Scan for the cell matching the given text and deliver its (x, y) coordinate at center. 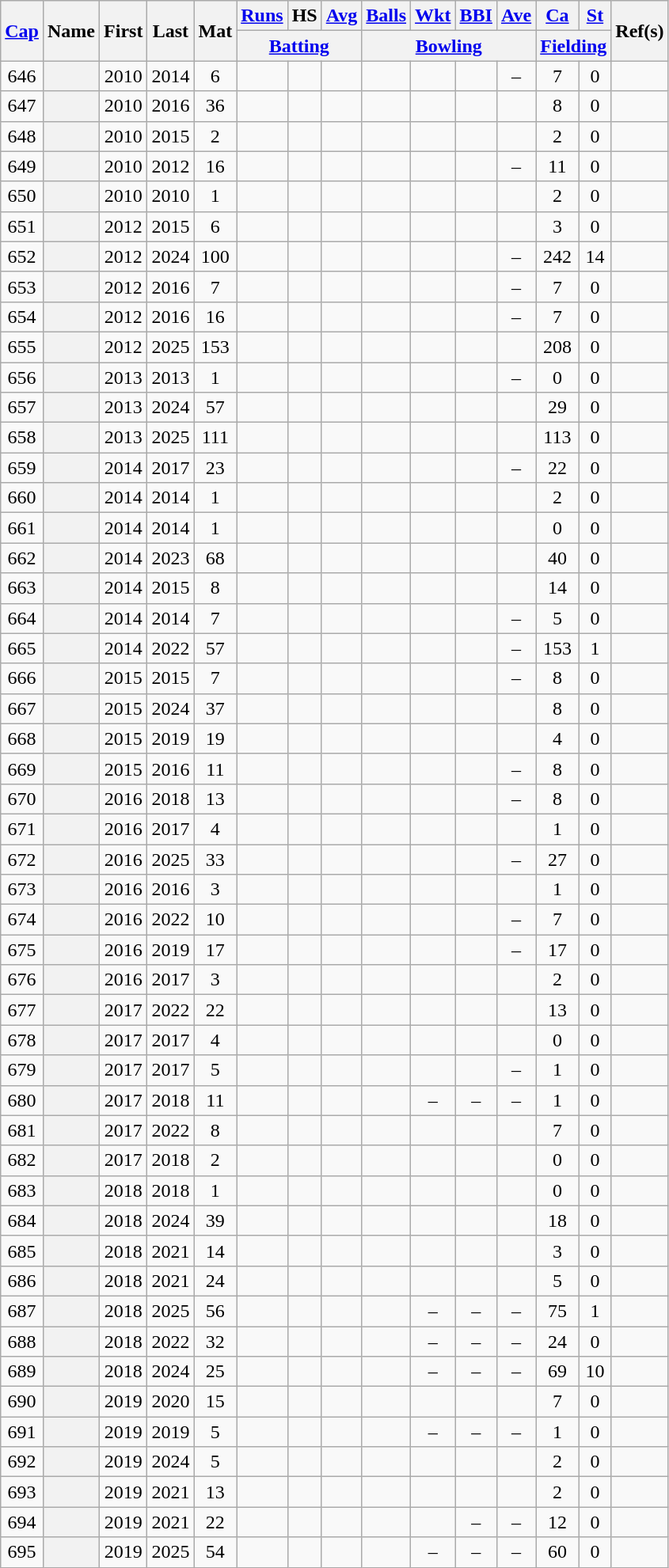
676 (22, 980)
54 (215, 1552)
27 (557, 859)
Bowling (449, 46)
Cap (22, 31)
671 (22, 829)
23 (215, 468)
Ave (516, 16)
660 (22, 498)
695 (22, 1552)
652 (22, 256)
69 (557, 1372)
19 (215, 738)
Balls (386, 16)
664 (22, 618)
680 (22, 1100)
Ca (557, 16)
Ref(s) (640, 31)
654 (22, 317)
18 (557, 1221)
32 (215, 1342)
682 (22, 1160)
Avg (342, 16)
684 (22, 1221)
665 (22, 648)
113 (557, 438)
647 (22, 106)
12 (557, 1522)
663 (22, 588)
687 (22, 1311)
651 (22, 226)
648 (22, 136)
679 (22, 1070)
688 (22, 1342)
690 (22, 1402)
691 (22, 1432)
Fielding (573, 46)
656 (22, 378)
662 (22, 558)
2020 (171, 1402)
659 (22, 468)
Mat (215, 31)
686 (22, 1281)
242 (557, 256)
689 (22, 1372)
681 (22, 1130)
36 (215, 106)
674 (22, 920)
100 (215, 256)
675 (22, 950)
692 (22, 1462)
39 (215, 1221)
658 (22, 438)
15 (215, 1402)
683 (22, 1190)
40 (557, 558)
673 (22, 890)
677 (22, 1010)
BBI (476, 16)
68 (215, 558)
75 (557, 1311)
653 (22, 287)
668 (22, 738)
685 (22, 1251)
672 (22, 859)
2023 (171, 558)
111 (215, 438)
HS (304, 16)
Wkt (433, 16)
670 (22, 799)
208 (557, 347)
649 (22, 166)
655 (22, 347)
657 (22, 408)
29 (557, 408)
St (595, 16)
25 (215, 1372)
667 (22, 708)
661 (22, 528)
37 (215, 708)
33 (215, 859)
666 (22, 678)
56 (215, 1311)
669 (22, 769)
693 (22, 1492)
60 (557, 1552)
678 (22, 1040)
646 (22, 76)
Last (171, 31)
Runs (262, 16)
Batting (299, 46)
694 (22, 1522)
First (124, 31)
650 (22, 196)
Name (71, 31)
